Return the (X, Y) coordinate for the center point of the cell that contains the specified text.  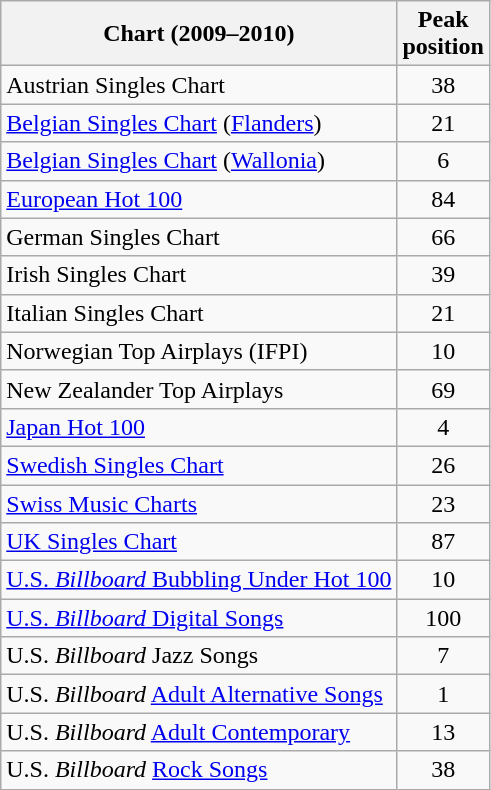
69 (443, 389)
39 (443, 275)
Irish Singles Chart (199, 275)
European Hot 100 (199, 199)
100 (443, 618)
U.S. Billboard Rock Songs (199, 770)
Peak position (443, 34)
U.S. Billboard Adult Alternative Songs (199, 694)
U.S. Billboard Adult Contemporary (199, 732)
Chart (2009–2010) (199, 34)
Italian Singles Chart (199, 313)
U.S. Billboard Bubbling Under Hot 100 (199, 580)
New Zealander Top Airplays (199, 389)
UK Singles Chart (199, 542)
87 (443, 542)
23 (443, 503)
Belgian Singles Chart (Flanders) (199, 123)
84 (443, 199)
Norwegian Top Airplays (IFPI) (199, 351)
1 (443, 694)
Japan Hot 100 (199, 427)
U.S. Billboard Jazz Songs (199, 656)
Austrian Singles Chart (199, 85)
4 (443, 427)
Belgian Singles Chart (Wallonia) (199, 161)
13 (443, 732)
German Singles Chart (199, 237)
26 (443, 465)
Swiss Music Charts (199, 503)
66 (443, 237)
7 (443, 656)
6 (443, 161)
U.S. Billboard Digital Songs (199, 618)
Swedish Singles Chart (199, 465)
